Return the (x, y) coordinate for the center point of the cell that contains the specified text.  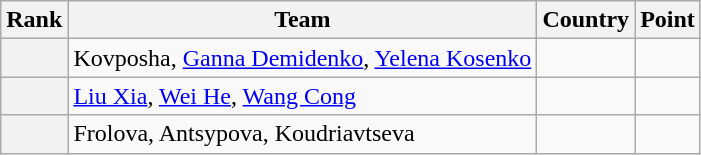
Country (586, 20)
Liu Xia, Wei He, Wang Cong (302, 96)
Point (668, 20)
Rank (34, 20)
Team (302, 20)
Kovposha, Ganna Demidenko, Yelena Kosenko (302, 58)
Frolova, Antsypova, Koudriavtseva (302, 134)
